Detect which cell encompasses the target text, then output its [x, y] center coordinate. 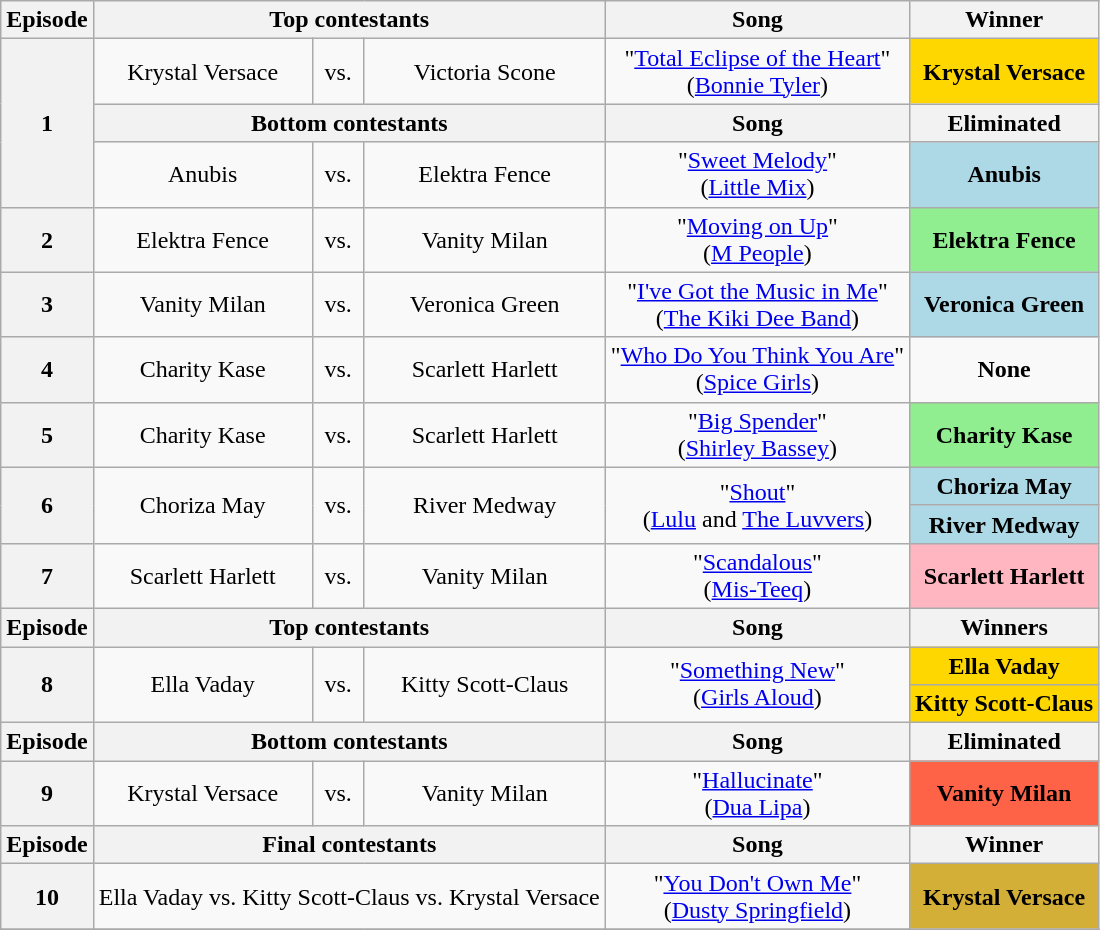
"Scandalous"(Mis-Teeq) [757, 576]
Victoria Scone [484, 72]
"I've Got the Music in Me"(The Kiki Dee Band) [757, 304]
"Total Eclipse of the Heart"(Bonnie Tyler) [757, 72]
"Big Spender"(Shirley Bassey) [757, 434]
Ella Vaday vs. Kitty Scott-Claus vs. Krystal Versace [349, 896]
4 [47, 370]
8 [47, 684]
"Moving on Up"(M People) [757, 240]
Final contestants [349, 845]
"Shout"(Lulu and The Luvvers) [757, 505]
"Something New"(Girls Aloud) [757, 684]
"You Don't Own Me"(Dusty Springfield) [757, 896]
7 [47, 576]
2 [47, 240]
6 [47, 505]
1 [47, 123]
Winners [1004, 627]
3 [47, 304]
"Sweet Melody"(Little Mix) [757, 174]
"Who Do You Think You Are"(Spice Girls) [757, 370]
9 [47, 794]
"Hallucinate"(Dua Lipa) [757, 794]
None [1004, 370]
10 [47, 896]
5 [47, 434]
